For the text-containing cell, return its midpoint in [x, y] coordinate format. 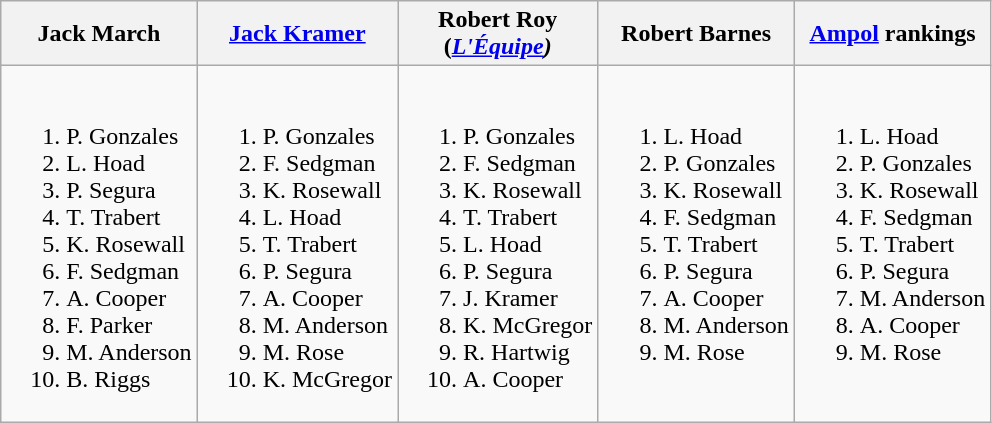
Jack Kramer [297, 34]
Robert Roy(L'Équipe) [498, 34]
P. Gonzales F. Sedgman K. Rosewall T. Trabert L. Hoad P. Segura J. Kramer K. McGregor R. Hartwig A. Cooper [498, 244]
L. Hoad P. Gonzales K. Rosewall F. Sedgman T. Trabert P. Segura A. Cooper M. Anderson M. Rose [696, 244]
L. Hoad P. Gonzales K. Rosewall F. Sedgman T. Trabert P. Segura M. Anderson A. Cooper M. Rose [892, 244]
Robert Barnes [696, 34]
Ampol rankings [892, 34]
P. Gonzales L. Hoad P. Segura T. Trabert K. Rosewall F. Sedgman A. Cooper F. Parker M. Anderson B. Riggs [99, 244]
P. Gonzales F. Sedgman K. Rosewall L. Hoad T. Trabert P. Segura A. Cooper M. Anderson M. Rose K. McGregor [297, 244]
Jack March [99, 34]
